Determine the [X, Y] coordinate at the center of the cell enclosing the given text.  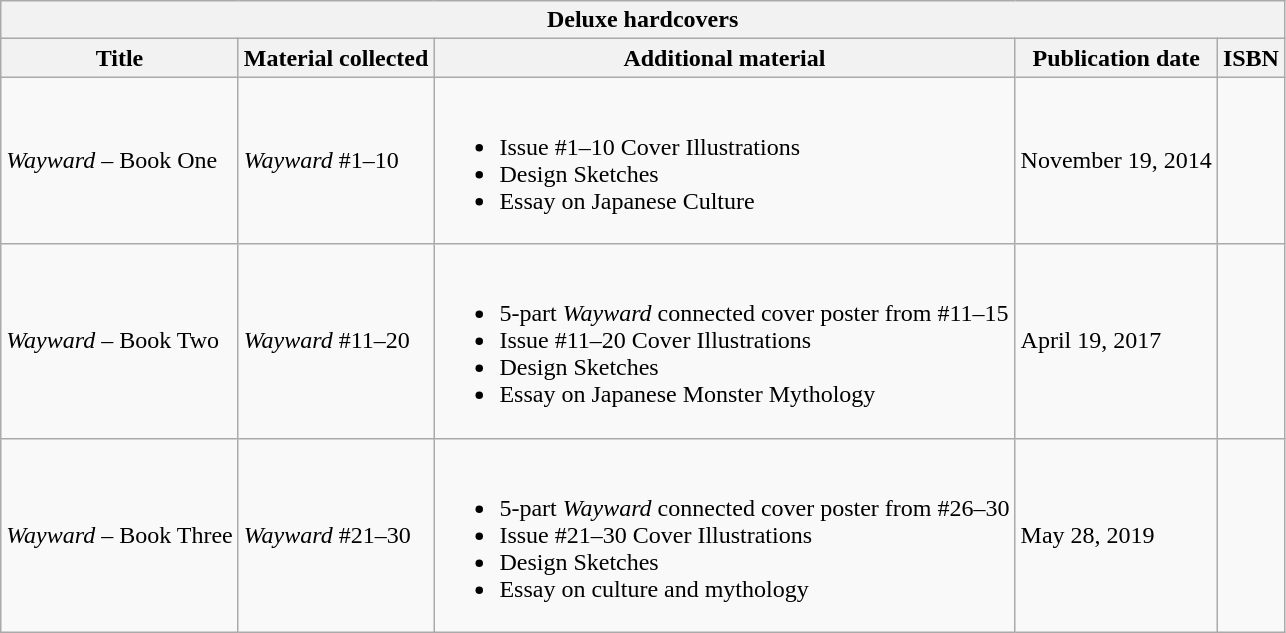
Wayward – Book Two [120, 341]
May 28, 2019 [1116, 535]
Wayward #21–30 [336, 535]
5-part Wayward connected cover poster from #26–30Issue #21–30 Cover IllustrationsDesign SketchesEssay on culture and mythology [724, 535]
November 19, 2014 [1116, 160]
Additional material [724, 58]
Title [120, 58]
Wayward – Book Three [120, 535]
Issue #1–10 Cover IllustrationsDesign SketchesEssay on Japanese Culture [724, 160]
Publication date [1116, 58]
Material collected [336, 58]
April 19, 2017 [1116, 341]
Deluxe hardcovers [643, 20]
ISBN [1250, 58]
Wayward #11–20 [336, 341]
Wayward #1–10 [336, 160]
Wayward – Book One [120, 160]
5-part Wayward connected cover poster from #11–15Issue #11–20 Cover IllustrationsDesign SketchesEssay on Japanese Monster Mythology [724, 341]
